Detect which cell encompasses the target text, then output its (x, y) center coordinate. 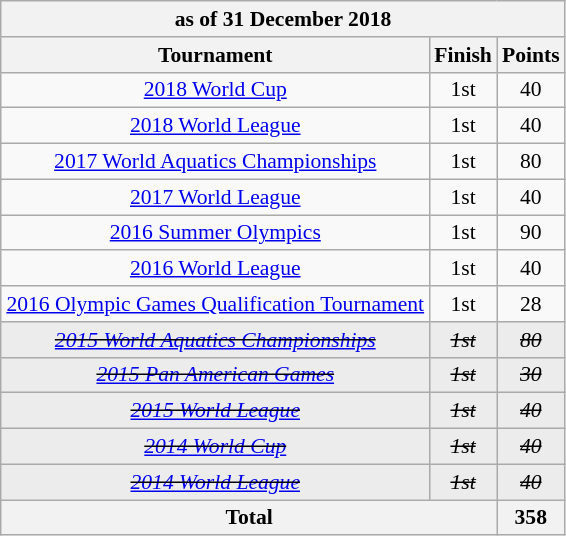
2017 World Aquatics Championships (215, 162)
Tournament (215, 55)
2018 World League (215, 126)
2015 World League (215, 411)
Points (531, 55)
358 (531, 518)
2014 World Cup (215, 447)
28 (531, 304)
2018 World Cup (215, 90)
Finish (463, 55)
2017 World League (215, 197)
2016 Summer Olympics (215, 233)
2015 Pan American Games (215, 375)
as of 31 December 2018 (282, 19)
90 (531, 233)
2016 World League (215, 269)
2014 World League (215, 482)
30 (531, 375)
2015 World Aquatics Championships (215, 340)
2016 Olympic Games Qualification Tournament (215, 304)
Total (249, 518)
